Determine the (X, Y) coordinate at the center of the cell enclosing the given text.  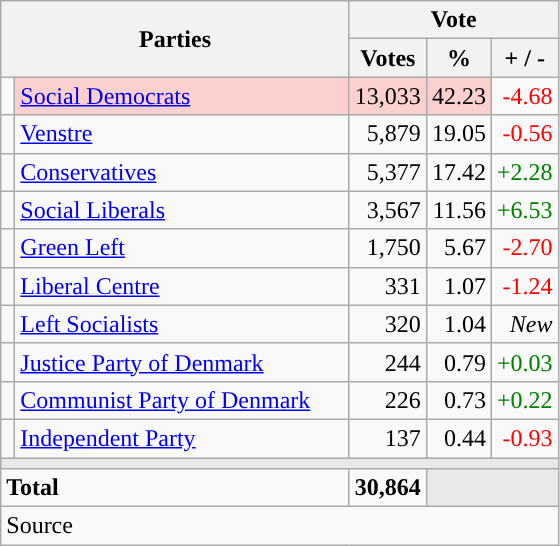
-1.24 (524, 286)
137 (388, 438)
3,567 (388, 210)
1,750 (388, 248)
-0.56 (524, 134)
Independent Party (182, 438)
0.44 (458, 438)
Social Liberals (182, 210)
11.56 (458, 210)
17.42 (458, 172)
1.07 (458, 286)
-2.70 (524, 248)
Venstre (182, 134)
226 (388, 400)
Left Socialists (182, 324)
+6.53 (524, 210)
+0.22 (524, 400)
Vote (454, 20)
0.73 (458, 400)
244 (388, 362)
+0.03 (524, 362)
Source (280, 526)
331 (388, 286)
Liberal Centre (182, 286)
Votes (388, 58)
5,377 (388, 172)
320 (388, 324)
New (524, 324)
Communist Party of Denmark (182, 400)
Green Left (182, 248)
Social Democrats (182, 96)
+ / - (524, 58)
19.05 (458, 134)
Justice Party of Denmark (182, 362)
+2.28 (524, 172)
Conservatives (182, 172)
5,879 (388, 134)
Total (176, 488)
42.23 (458, 96)
-4.68 (524, 96)
30,864 (388, 488)
-0.93 (524, 438)
% (458, 58)
Parties (176, 39)
5.67 (458, 248)
0.79 (458, 362)
1.04 (458, 324)
13,033 (388, 96)
